Locate the cell with the specified text and output its (X, Y) center coordinate. 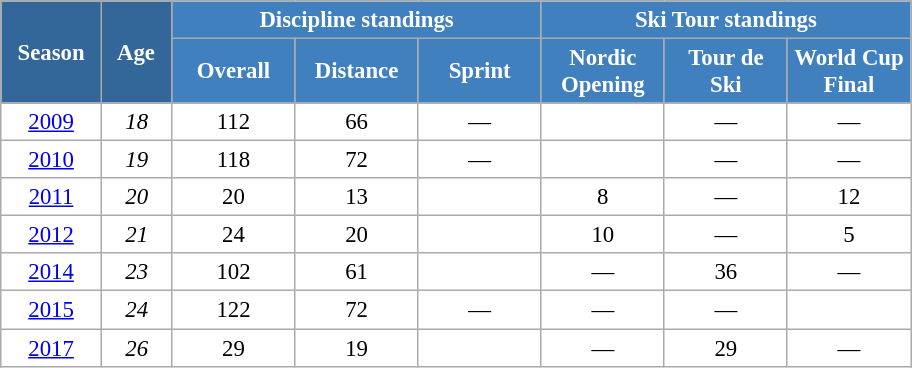
Overall (234, 72)
2010 (52, 160)
5 (848, 235)
2012 (52, 235)
61 (356, 273)
Season (52, 52)
Tour deSki (726, 72)
Age (136, 52)
Ski Tour standings (726, 20)
2015 (52, 310)
12 (848, 197)
Sprint (480, 72)
World CupFinal (848, 72)
18 (136, 122)
2009 (52, 122)
36 (726, 273)
13 (356, 197)
21 (136, 235)
8 (602, 197)
10 (602, 235)
Discipline standings (356, 20)
2014 (52, 273)
2011 (52, 197)
23 (136, 273)
26 (136, 348)
Distance (356, 72)
122 (234, 310)
112 (234, 122)
2017 (52, 348)
66 (356, 122)
NordicOpening (602, 72)
118 (234, 160)
102 (234, 273)
